Search for the cell housing the specified text and yield its (x, y) center coordinate. 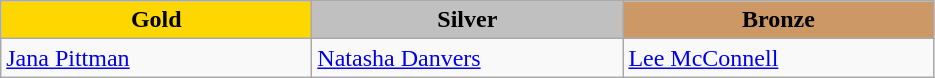
Natasha Danvers (468, 58)
Lee McConnell (778, 58)
Gold (156, 20)
Bronze (778, 20)
Silver (468, 20)
Jana Pittman (156, 58)
